Search for the cell housing the specified text and yield its [x, y] center coordinate. 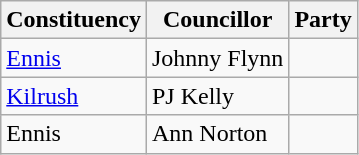
Kilrush [74, 96]
Constituency [74, 20]
Ann Norton [217, 134]
PJ Kelly [217, 96]
Johnny Flynn [217, 58]
Party [323, 20]
Councillor [217, 20]
